Return (X, Y) of the center of cell containing provided text 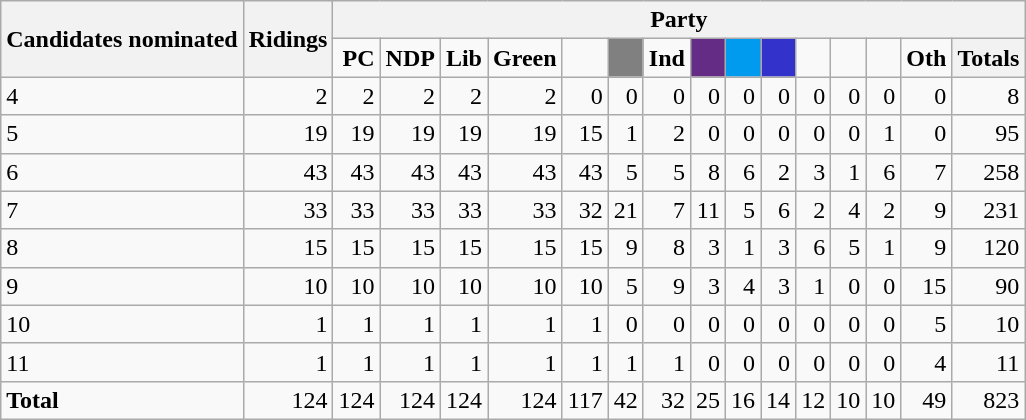
823 (988, 400)
Ind (666, 58)
25 (708, 400)
Green (526, 58)
21 (626, 210)
Ridings (288, 39)
120 (988, 248)
90 (988, 286)
42 (626, 400)
Party (679, 20)
117 (585, 400)
95 (988, 134)
14 (778, 400)
Totals (988, 58)
Total (122, 400)
12 (814, 400)
49 (926, 400)
Candidates nominated (122, 39)
Lib (464, 58)
258 (988, 172)
NDP (410, 58)
Oth (926, 58)
231 (988, 210)
PC (356, 58)
16 (744, 400)
